Scan for the cell matching the given text and deliver its [X, Y] coordinate at center. 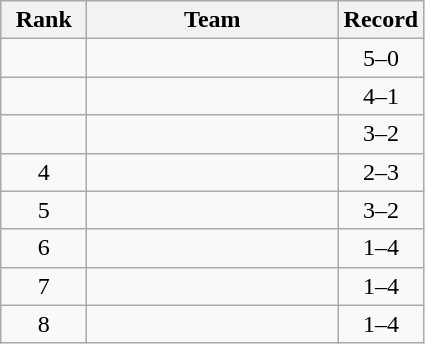
5 [44, 210]
5–0 [381, 58]
8 [44, 324]
4–1 [381, 96]
6 [44, 248]
Team [212, 20]
2–3 [381, 172]
4 [44, 172]
Rank [44, 20]
Record [381, 20]
7 [44, 286]
